Output the [x, y] coordinate of the center of the cell containing the given text.  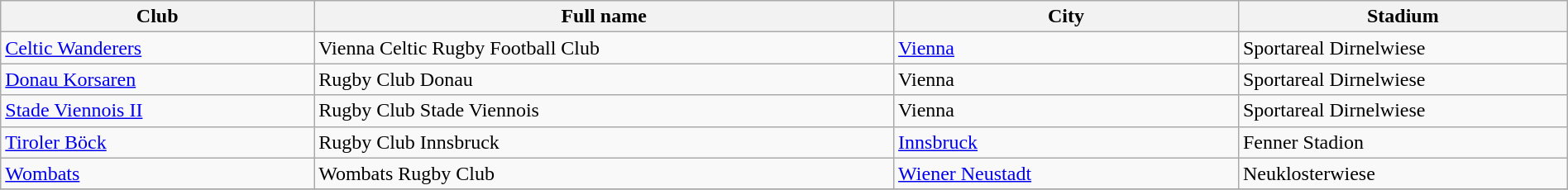
Vienna Celtic Rugby Football Club [604, 48]
Tiroler Böck [157, 142]
Full name [604, 17]
Wiener Neustadt [1067, 173]
Rugby Club Stade Viennois [604, 111]
Fenner Stadion [1403, 142]
Innsbruck [1067, 142]
City [1067, 17]
Stade Viennois II [157, 111]
Rugby Club Innsbruck [604, 142]
Wombats [157, 173]
Neuklosterwiese [1403, 173]
Wombats Rugby Club [604, 173]
Donau Korsaren [157, 79]
Celtic Wanderers [157, 48]
Stadium [1403, 17]
Rugby Club Donau [604, 79]
Club [157, 17]
